Scan for the cell matching the given text and deliver its (X, Y) coordinate at center. 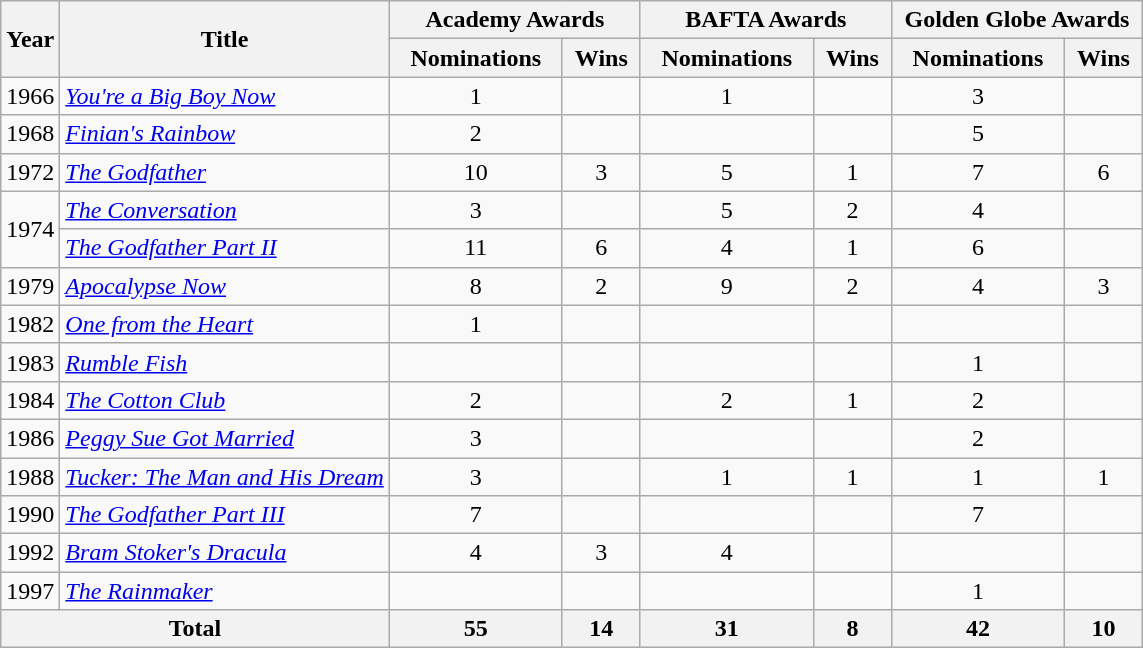
Bram Stoker's Dracula (224, 553)
1997 (30, 591)
1988 (30, 477)
Tucker: The Man and His Dream (224, 477)
Academy Awards (514, 20)
Total (196, 629)
1992 (30, 553)
1983 (30, 362)
1986 (30, 438)
The Godfather Part II (224, 248)
Title (224, 39)
1984 (30, 400)
1979 (30, 286)
1966 (30, 96)
1968 (30, 134)
The Cotton Club (224, 400)
55 (476, 629)
Golden Globe Awards (1016, 20)
Rumble Fish (224, 362)
1982 (30, 324)
14 (601, 629)
Peggy Sue Got Married (224, 438)
BAFTA Awards (766, 20)
The Rainmaker (224, 591)
The Conversation (224, 210)
Finian's Rainbow (224, 134)
9 (726, 286)
42 (978, 629)
The Godfather (224, 172)
The Godfather Part III (224, 515)
Year (30, 39)
31 (726, 629)
You're a Big Boy Now (224, 96)
1972 (30, 172)
11 (476, 248)
1990 (30, 515)
1974 (30, 229)
Apocalypse Now (224, 286)
One from the Heart (224, 324)
